Detect which cell encompasses the target text, then output its (X, Y) center coordinate. 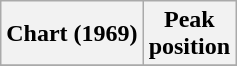
Peakposition (189, 34)
Chart (1969) (72, 34)
